Scan for the cell matching the given text and deliver its [X, Y] coordinate at center. 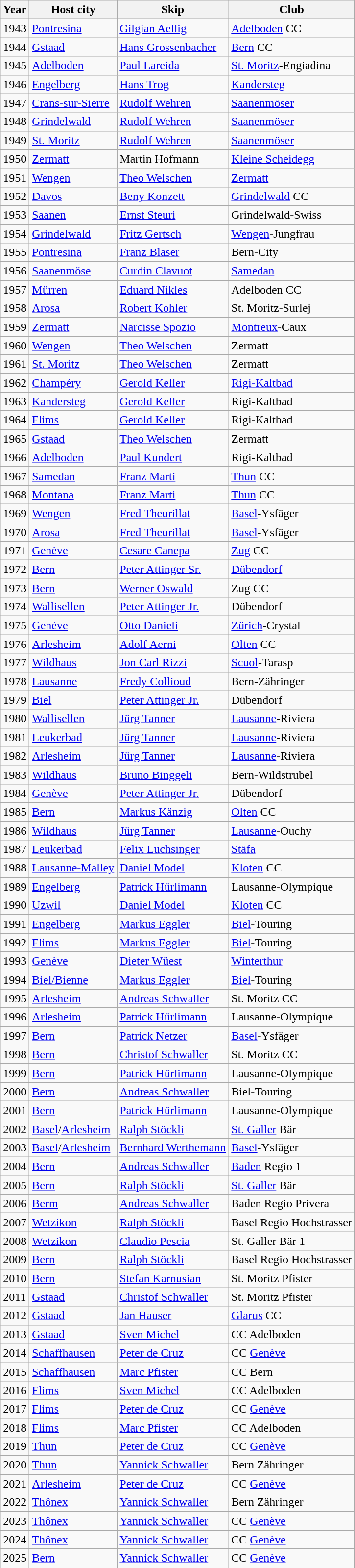
Hans Grossenbacher [173, 47]
1983 [15, 774]
1976 [15, 644]
1986 [15, 831]
1979 [15, 700]
2000 [15, 1092]
1969 [15, 513]
1990 [15, 905]
Bern-City [292, 252]
1962 [15, 383]
2022 [15, 1502]
Lausanne [73, 681]
1997 [15, 1036]
1994 [15, 980]
1968 [15, 495]
2015 [15, 1371]
Bern-Zähringer [292, 681]
Felix Luchsinger [173, 849]
2019 [15, 1446]
2018 [15, 1428]
1970 [15, 532]
2025 [15, 1558]
2005 [15, 1185]
1984 [15, 793]
Curdin Clavuot [173, 271]
2010 [15, 1278]
1947 [15, 103]
Fredy Collioud [173, 681]
Host city [73, 10]
1978 [15, 681]
1974 [15, 607]
Claudio Pescia [173, 1241]
1980 [15, 719]
1959 [15, 327]
1964 [15, 420]
2004 [15, 1167]
Grindelwald-Swiss [292, 215]
St. Galler Bär 1 [292, 1241]
1963 [15, 401]
1943 [15, 28]
1945 [15, 66]
1993 [15, 961]
St. Moritz-Surlej [292, 308]
1995 [15, 998]
Year [15, 10]
Bern CC [292, 47]
Peter Attinger Sr. [173, 570]
Bernhard Werthemann [173, 1148]
2017 [15, 1409]
2023 [15, 1521]
1958 [15, 308]
Wengen-Jungfrau [292, 234]
Adolf Aerni [173, 644]
Hans Trog [173, 84]
Glarus CC [292, 1316]
Montreux-Caux [292, 327]
Uzwil [73, 905]
1987 [15, 849]
1988 [15, 868]
Grindelwald CC [292, 196]
CC Bern [292, 1371]
Paul Lareida [173, 66]
1960 [15, 346]
Robert Kohler [173, 308]
1991 [15, 924]
Zürich-Crystal [292, 625]
Saanen [73, 215]
1951 [15, 177]
2009 [15, 1260]
St. Moritz-Engiadina [292, 66]
Markus Känzig [173, 812]
2011 [15, 1297]
1946 [15, 84]
2007 [15, 1222]
2014 [15, 1353]
2003 [15, 1148]
Baden Regio 1 [292, 1167]
Franz Blaser [173, 252]
1996 [15, 1017]
1966 [15, 457]
1953 [15, 215]
Bern-Wildstrubel [292, 774]
Lausanne-Ouchy [292, 831]
1985 [15, 812]
2024 [15, 1540]
Otto Danieli [173, 625]
Skip [173, 10]
2016 [15, 1390]
2012 [15, 1316]
1972 [15, 570]
1952 [15, 196]
Patrick Netzer [173, 1036]
Mürren [73, 290]
Eduard Nikles [173, 290]
Paul Kundert [173, 457]
Montana [73, 495]
Jon Carl Rizzi [173, 663]
Crans-sur-Sierre [73, 103]
2013 [15, 1334]
Martin Hofmann [173, 159]
2020 [15, 1465]
Stefan Karnusian [173, 1278]
Champéry [73, 383]
Cesare Canepa [173, 551]
1982 [15, 756]
Narcisse Spozio [173, 327]
Baden Regio Privera [292, 1204]
1992 [15, 943]
Jan Hauser [173, 1316]
1950 [15, 159]
Biel/Bienne [73, 980]
1957 [15, 290]
1989 [15, 887]
1975 [15, 625]
Werner Oswald [173, 588]
Biel [73, 700]
1948 [15, 122]
Beny Konzett [173, 196]
2006 [15, 1204]
1954 [15, 234]
Saanenmöse [73, 271]
1961 [15, 364]
Club [292, 10]
Stäfa [292, 849]
1999 [15, 1073]
1998 [15, 1054]
Dieter Wüest [173, 961]
1981 [15, 737]
2021 [15, 1484]
Scuol-Tarasp [292, 663]
1973 [15, 588]
1944 [15, 47]
Bruno Binggeli [173, 774]
1956 [15, 271]
Winterthur [292, 961]
2008 [15, 1241]
Gilgian Aellig [173, 28]
1949 [15, 140]
Davos [73, 196]
Kleine Scheidegg [292, 159]
2001 [15, 1110]
Fritz Gertsch [173, 234]
1965 [15, 439]
Lausanne-Malley [73, 868]
1955 [15, 252]
2002 [15, 1129]
1977 [15, 663]
Ernst Steuri [173, 215]
Berm [73, 1204]
1971 [15, 551]
1967 [15, 476]
